For the text-containing cell, return its midpoint in [X, Y] coordinate format. 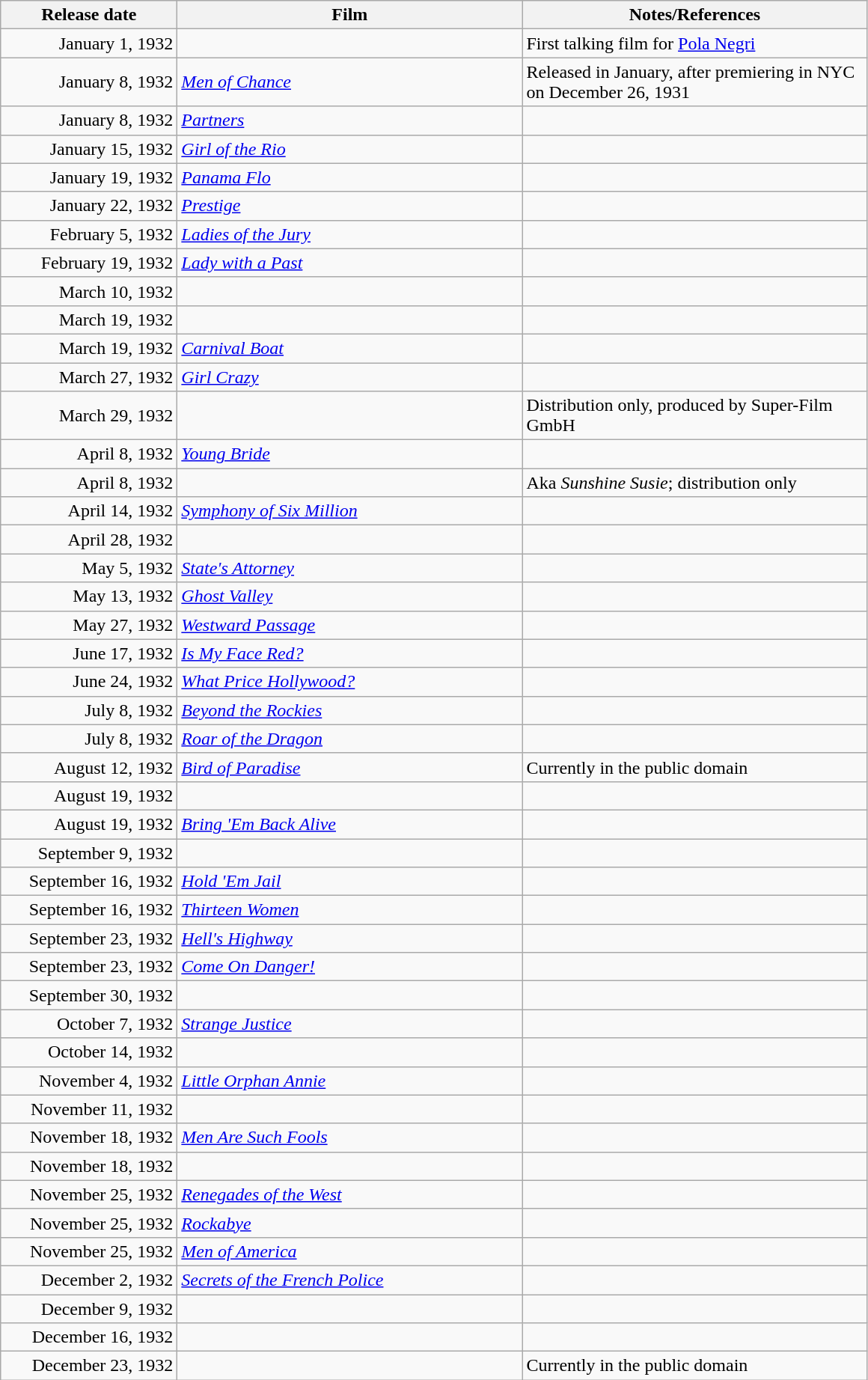
February 19, 1932 [89, 263]
Film [350, 15]
Lady with a Past [350, 263]
Symphony of Six Million [350, 511]
Ladies of the Jury [350, 234]
Men of Chance [350, 82]
January 22, 1932 [89, 206]
December 9, 1932 [89, 1309]
Panama Flo [350, 177]
Westward Passage [350, 625]
Released in January, after premiering in NYC on December 26, 1931 [694, 82]
Is My Face Red? [350, 653]
Thirteen Women [350, 910]
Secrets of the French Police [350, 1280]
Hold 'Em Jail [350, 882]
Girl of the Rio [350, 149]
Hell's Highway [350, 938]
March 27, 1932 [89, 376]
November 11, 1932 [89, 1109]
April 28, 1932 [89, 540]
June 24, 1932 [89, 682]
October 7, 1932 [89, 1024]
December 16, 1932 [89, 1337]
Prestige [350, 206]
Distribution only, produced by Super-Film GmbH [694, 416]
Roar of the Dragon [350, 739]
May 5, 1932 [89, 568]
What Price Hollywood? [350, 682]
May 27, 1932 [89, 625]
September 30, 1932 [89, 995]
Men of America [350, 1251]
August 12, 1932 [89, 767]
Renegades of the West [350, 1194]
February 5, 1932 [89, 234]
Partners [350, 120]
September 9, 1932 [89, 852]
Beyond the Rockies [350, 710]
January 19, 1932 [89, 177]
March 29, 1932 [89, 416]
Release date [89, 15]
January 15, 1932 [89, 149]
Strange Justice [350, 1024]
October 14, 1932 [89, 1052]
Aka Sunshine Susie; distribution only [694, 483]
December 2, 1932 [89, 1280]
June 17, 1932 [89, 653]
Notes/References [694, 15]
State's Attorney [350, 568]
January 1, 1932 [89, 43]
Come On Danger! [350, 967]
November 4, 1932 [89, 1081]
April 14, 1932 [89, 511]
Carnival Boat [350, 348]
Bird of Paradise [350, 767]
Men Are Such Fools [350, 1138]
Little Orphan Annie [350, 1081]
Bring 'Em Back Alive [350, 824]
Ghost Valley [350, 596]
First talking film for Pola Negri [694, 43]
December 23, 1932 [89, 1366]
Young Bride [350, 454]
Girl Crazy [350, 376]
Rockabye [350, 1223]
May 13, 1932 [89, 596]
March 10, 1932 [89, 291]
